Extract the [x, y] coordinate from the center of the cell holding the provided text.  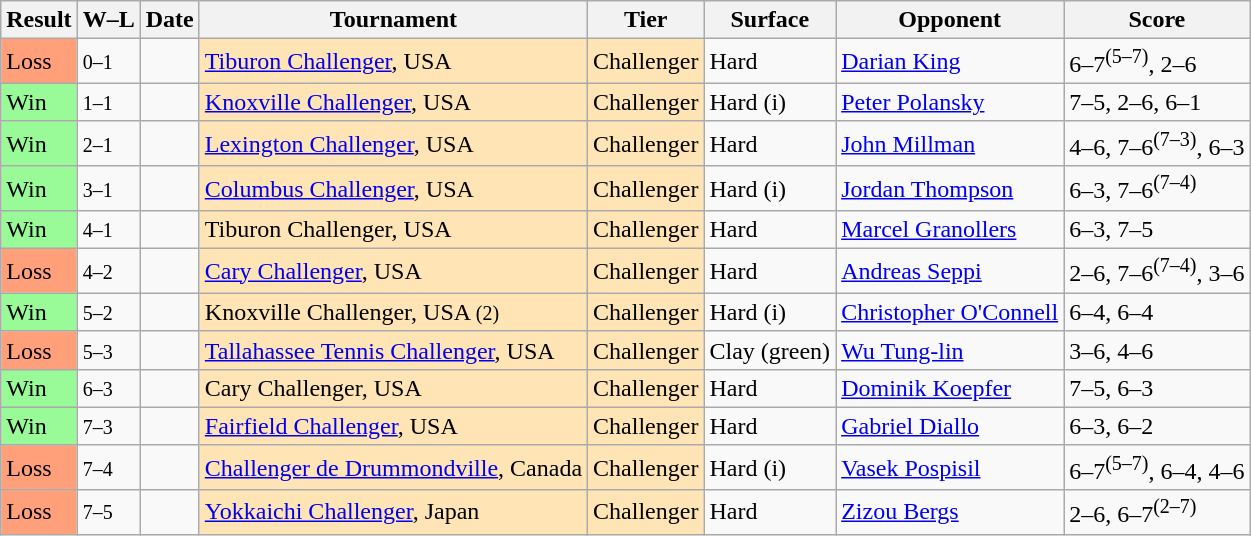
Christopher O'Connell [950, 312]
Yokkaichi Challenger, Japan [393, 512]
Opponent [950, 20]
Knoxville Challenger, USA (2) [393, 312]
7–5, 2–6, 6–1 [1157, 102]
Date [170, 20]
7–4 [108, 468]
7–5, 6–3 [1157, 388]
Vasek Pospisil [950, 468]
5–2 [108, 312]
Dominik Koepfer [950, 388]
6–4, 6–4 [1157, 312]
Tournament [393, 20]
4–2 [108, 272]
7–3 [108, 426]
W–L [108, 20]
2–6, 7–6(7–4), 3–6 [1157, 272]
Columbus Challenger, USA [393, 188]
0–1 [108, 62]
Fairfield Challenger, USA [393, 426]
Knoxville Challenger, USA [393, 102]
Gabriel Diallo [950, 426]
Clay (green) [770, 350]
Tallahassee Tennis Challenger, USA [393, 350]
3–1 [108, 188]
5–3 [108, 350]
6–3, 7–6(7–4) [1157, 188]
Zizou Bergs [950, 512]
2–1 [108, 144]
7–5 [108, 512]
6–3, 7–5 [1157, 230]
Peter Polansky [950, 102]
6–7(5–7), 2–6 [1157, 62]
6–7(5–7), 6–4, 4–6 [1157, 468]
Andreas Seppi [950, 272]
4–6, 7–6(7–3), 6–3 [1157, 144]
4–1 [108, 230]
Jordan Thompson [950, 188]
Surface [770, 20]
2–6, 6–7(2–7) [1157, 512]
3–6, 4–6 [1157, 350]
1–1 [108, 102]
Darian King [950, 62]
Result [39, 20]
John Millman [950, 144]
Lexington Challenger, USA [393, 144]
Wu Tung-lin [950, 350]
Tier [646, 20]
Score [1157, 20]
6–3 [108, 388]
Marcel Granollers [950, 230]
6–3, 6–2 [1157, 426]
Challenger de Drummondville, Canada [393, 468]
